Capture the cell that displays the provided text and extract its [X, Y] central coordinate. 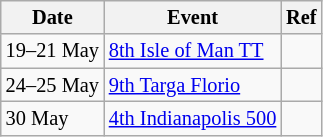
19–21 May [52, 51]
Date [52, 17]
24–25 May [52, 85]
30 May [52, 118]
8th Isle of Man TT [192, 51]
4th Indianapolis 500 [192, 118]
Ref [301, 17]
Event [192, 17]
9th Targa Florio [192, 85]
